Identify which cell holds the provided text, then report its (x, y) central coordinate. 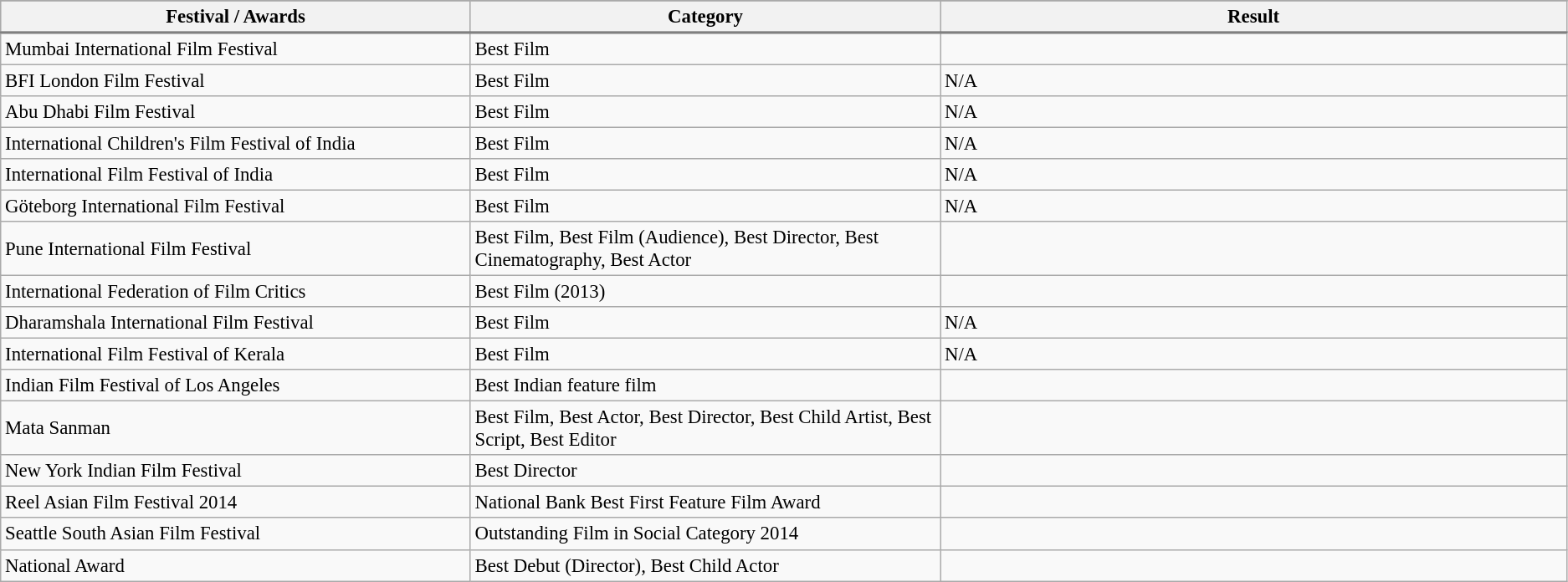
Best Film, Best Actor, Best Director, Best Child Artist, Best Script, Best Editor (705, 428)
Festival / Awards (236, 17)
Outstanding Film in Social Category 2014 (705, 534)
Mata Sanman (236, 428)
Best Indian feature film (705, 385)
Category (705, 17)
Reel Asian Film Festival 2014 (236, 503)
Best Film (2013) (705, 291)
BFI London Film Festival (236, 80)
International Children's Film Festival of India (236, 143)
Best Film, Best Film (Audience), Best Director, Best Cinematography, Best Actor (705, 249)
International Film Festival of India (236, 175)
New York Indian Film Festival (236, 471)
Best Debut (Director), Best Child Actor (705, 565)
Dharamshala International Film Festival (236, 323)
International Film Festival of Kerala (236, 355)
Best Director (705, 471)
Result (1253, 17)
National Bank Best First Feature Film Award (705, 503)
Indian Film Festival of Los Angeles (236, 385)
Pune International Film Festival (236, 249)
Abu Dhabi Film Festival (236, 111)
Seattle South Asian Film Festival (236, 534)
International Federation of Film Critics (236, 291)
Göteborg International Film Festival (236, 206)
National Award (236, 565)
Mumbai International Film Festival (236, 48)
